Return the (x, y) coordinate for the center point of the cell that contains the specified text.  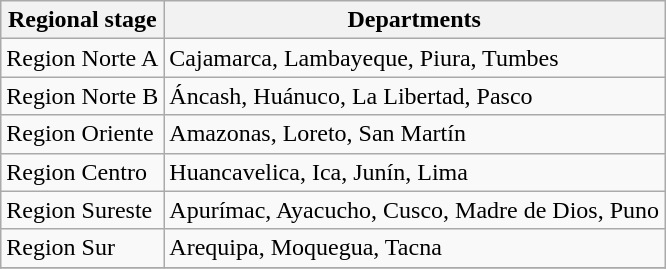
Regional stage (82, 20)
Region Sureste (82, 210)
Áncash, Huánuco, La Libertad, Pasco (414, 96)
Region Norte B (82, 96)
Region Centro (82, 172)
Amazonas, Loreto, San Martín (414, 134)
Departments (414, 20)
Cajamarca, Lambayeque, Piura, Tumbes (414, 58)
Arequipa, Moquegua, Tacna (414, 248)
Apurímac, Ayacucho, Cusco, Madre de Dios, Puno (414, 210)
Region Oriente (82, 134)
Region Norte A (82, 58)
Huancavelica, Ica, Junín, Lima (414, 172)
Region Sur (82, 248)
